Provide the [X, Y] coordinate of the cell's center where the given text is located.  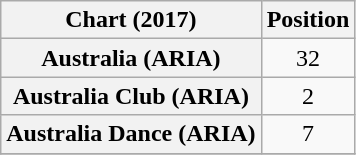
Australia (ARIA) [131, 58]
32 [308, 58]
2 [308, 96]
Australia Club (ARIA) [131, 96]
Australia Dance (ARIA) [131, 134]
Chart (2017) [131, 20]
Position [308, 20]
7 [308, 134]
